Pinpoint the cell where the given text exists, returning its [x, y] midpoint coordinate. 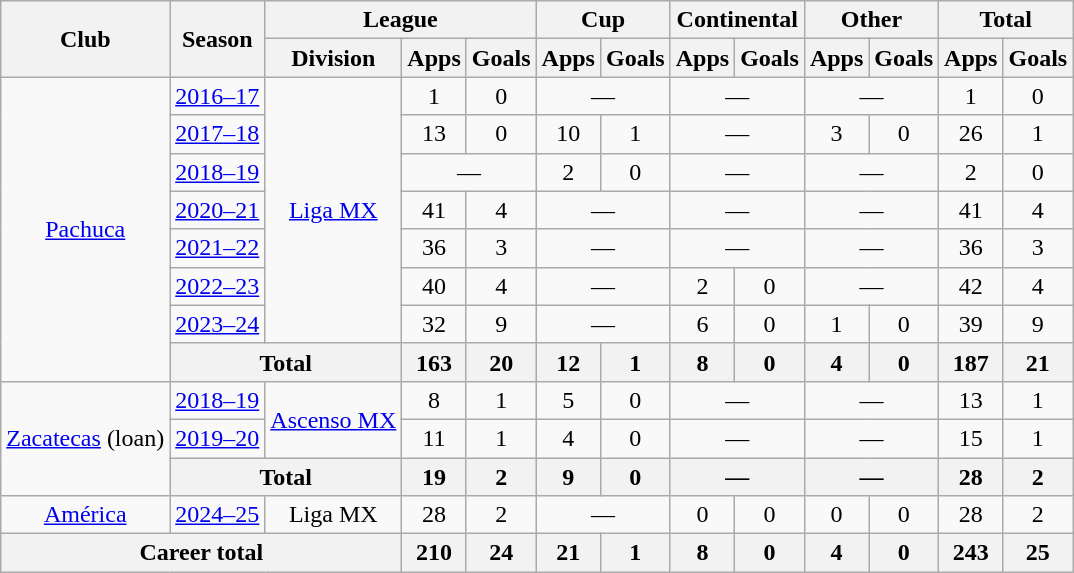
20 [501, 362]
187 [971, 362]
2023–24 [218, 324]
Season [218, 39]
2019–20 [218, 438]
11 [434, 438]
Cup [603, 20]
Division [334, 58]
210 [434, 553]
Club [86, 39]
10 [568, 134]
América [86, 515]
15 [971, 438]
26 [971, 134]
25 [1038, 553]
12 [568, 362]
Career total [202, 553]
2016–17 [218, 96]
2021–22 [218, 248]
19 [434, 477]
2017–18 [218, 134]
2024–25 [218, 515]
2022–23 [218, 286]
Pachuca [86, 229]
5 [568, 400]
Other [871, 20]
Ascenso MX [334, 419]
163 [434, 362]
2020–21 [218, 210]
Zacatecas (loan) [86, 438]
42 [971, 286]
32 [434, 324]
243 [971, 553]
39 [971, 324]
24 [501, 553]
6 [702, 324]
League [400, 20]
40 [434, 286]
Continental [737, 20]
